For the text-containing cell, return its midpoint in [X, Y] coordinate format. 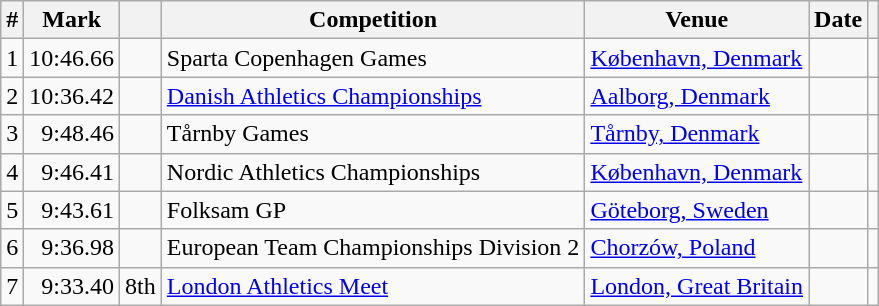
London, Great Britain [697, 286]
10:36.42 [72, 96]
Date [838, 20]
Venue [697, 20]
4 [12, 172]
Göteborg, Sweden [697, 210]
5 [12, 210]
Aalborg, Denmark [697, 96]
# [12, 20]
2 [12, 96]
European Team Championships Division 2 [373, 248]
Tårnby, Denmark [697, 134]
7 [12, 286]
London Athletics Meet [373, 286]
9:48.46 [72, 134]
10:46.66 [72, 58]
8th [141, 286]
9:43.61 [72, 210]
Nordic Athletics Championships [373, 172]
Competition [373, 20]
9:36.98 [72, 248]
Sparta Copenhagen Games [373, 58]
9:46.41 [72, 172]
3 [12, 134]
Danish Athletics Championships [373, 96]
6 [12, 248]
Mark [72, 20]
1 [12, 58]
Chorzów, Poland [697, 248]
Tårnby Games [373, 134]
Folksam GP [373, 210]
9:33.40 [72, 286]
